Return the (x, y) coordinate for the center point of the cell that contains the specified text.  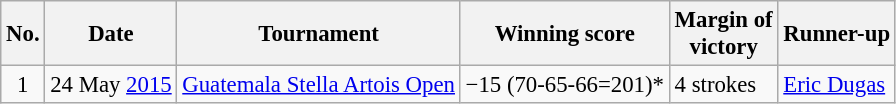
−15 (70-65-66=201)* (564, 85)
1 (23, 85)
No. (23, 34)
4 strokes (724, 85)
Margin ofvictory (724, 34)
Date (111, 34)
24 May 2015 (111, 85)
Eric Dugas (836, 85)
Winning score (564, 34)
Tournament (318, 34)
Guatemala Stella Artois Open (318, 85)
Runner-up (836, 34)
